From the cell containing the given text, extract its center point as (x, y) coordinate. 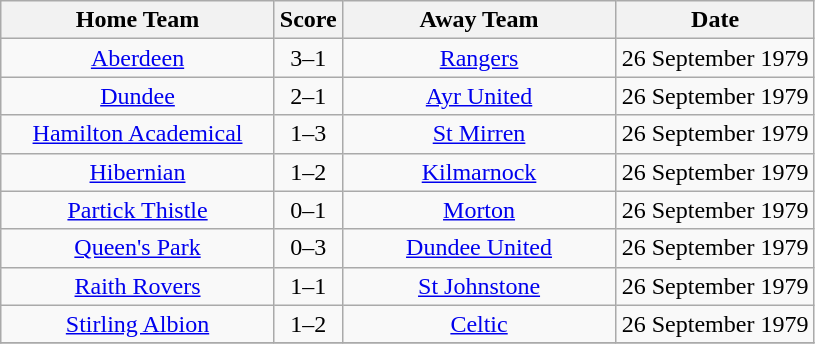
Kilmarnock (479, 172)
Aberdeen (138, 58)
Away Team (479, 20)
St Johnstone (479, 286)
Rangers (479, 58)
1–1 (308, 286)
Celtic (479, 324)
Ayr United (479, 96)
Stirling Albion (138, 324)
Hibernian (138, 172)
Dundee United (479, 248)
1–3 (308, 134)
Queen's Park (138, 248)
0–1 (308, 210)
Dundee (138, 96)
Partick Thistle (138, 210)
Score (308, 20)
Morton (479, 210)
2–1 (308, 96)
Home Team (138, 20)
Raith Rovers (138, 286)
St Mirren (479, 134)
3–1 (308, 58)
Date (716, 20)
0–3 (308, 248)
Hamilton Academical (138, 134)
